Extract the (x, y) coordinate from the center of the cell holding the provided text.  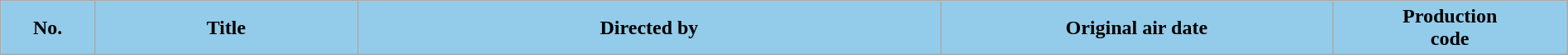
Original air date (1136, 28)
Title (226, 28)
Productioncode (1450, 28)
No. (48, 28)
Directed by (648, 28)
